Identify which cell holds the provided text, then report its [x, y] central coordinate. 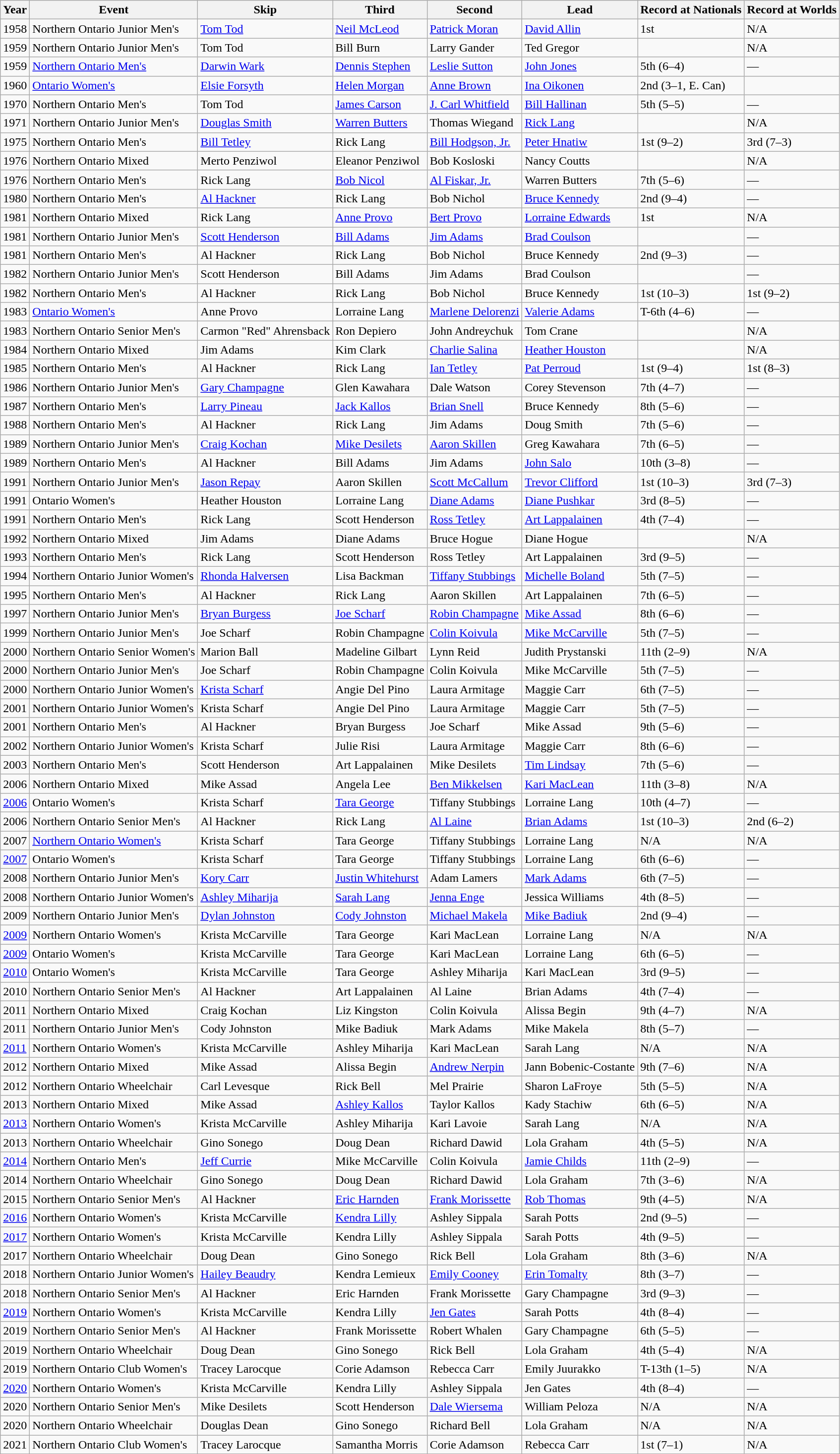
Ted Gregor [580, 48]
7th (4–7) [691, 387]
2nd (6–2) [792, 821]
Mel Prairie [475, 1086]
Lisa Backman [380, 576]
William Peloza [580, 1406]
Ben Mikkelsen [475, 784]
Valerie Adams [580, 312]
James Carson [380, 104]
Record at Worlds [792, 10]
Dale Watson [475, 387]
Eleanor Penziwol [380, 161]
Dylan Johnston [265, 916]
Jessica Williams [580, 897]
Ron Depiero [380, 331]
Corey Stevenson [580, 387]
Taylor Kallos [475, 1104]
1997 [15, 614]
Greg Kawahara [580, 444]
2021 [15, 1445]
Skip [265, 10]
Third [380, 10]
Jack Kallos [380, 406]
Douglas Smith [265, 123]
Erin Tomalty [580, 1274]
7th (3–6) [691, 1180]
Carl Levesque [265, 1086]
Bill Hodgson, Jr. [475, 142]
Lynn Reid [475, 652]
Second [475, 10]
Nancy Coutts [580, 161]
Michelle Boland [580, 576]
Angela Lee [380, 784]
T-13th (1–5) [691, 1369]
Emily Cooney [475, 1274]
Bob Kosloski [475, 161]
Neil McLeod [380, 29]
Bob Nicol [380, 180]
Dale Wiersema [475, 1406]
Michael Makela [475, 916]
2002 [15, 746]
Doug Smith [580, 425]
4th (8–5) [691, 897]
1st (7–1) [691, 1445]
Jason Repay [265, 482]
Diane Hogue [580, 538]
4th (5–5) [691, 1142]
1975 [15, 142]
Hailey Beaudry [265, 1274]
Larry Pineau [265, 406]
2003 [15, 765]
Sharon LaFroye [580, 1086]
Andrew Nerpin [475, 1067]
1st (9–4) [691, 368]
1988 [15, 425]
Ashley Kallos [380, 1104]
Anne Brown [475, 85]
Jann Bobenic-Costante [580, 1067]
Bruce Hogue [475, 538]
Northern Ontario Senior Women's [114, 652]
Rhonda Halversen [265, 576]
Kim Clark [380, 350]
9th (5–6) [691, 727]
Adam Lamers [475, 878]
Samantha Morris [380, 1445]
David Allin [580, 29]
Marlene Delorenzi [475, 312]
Bill Hallinan [580, 104]
Merto Penziwol [265, 161]
Robert Whalen [475, 1331]
Judith Prystanski [580, 652]
Scott McCallum [475, 482]
Helen Morgan [380, 85]
T-6th (4–6) [691, 312]
Kendra Lemieux [380, 1274]
Justin Whitehurst [380, 878]
1958 [15, 29]
2nd (3–1, E. Can) [691, 85]
Patrick Moran [475, 29]
Julie Risi [380, 746]
Event [114, 10]
Peter Hnatiw [580, 142]
1960 [15, 85]
Liz Kingston [380, 1010]
John Salo [580, 463]
John Andreychuk [475, 331]
1980 [15, 198]
Madeline Gilbart [380, 652]
2015 [15, 1199]
Bill Tetley [265, 142]
9th (4–7) [691, 1010]
9th (4–5) [691, 1199]
Kory Carr [265, 878]
Ina Oikonen [580, 85]
4th (5–4) [691, 1350]
2016 [15, 1218]
Tom Crane [580, 331]
6th (5–5) [691, 1331]
Ian Tetley [475, 368]
1986 [15, 387]
Glen Kawahara [380, 387]
Bill Burn [380, 48]
Darwin Wark [265, 66]
Al Fiskar, Jr. [475, 180]
9th (7–6) [691, 1067]
Richard Bell [475, 1425]
1993 [15, 557]
3rd (9–3) [691, 1293]
8th (5–6) [691, 406]
1995 [15, 595]
Pat Perroud [580, 368]
Rob Thomas [580, 1199]
Lead [580, 10]
Emily Juurakko [580, 1369]
Jenna Enge [475, 897]
4th (9–5) [691, 1237]
Trevor Clifford [580, 482]
Diane Pushkar [580, 500]
Charlie Salina [475, 350]
Brian Snell [475, 406]
Mike Makela [580, 1029]
John Jones [580, 66]
Larry Gander [475, 48]
2nd (9–3) [691, 255]
Record at Nationals [691, 10]
6th (6–6) [691, 859]
2nd (9–5) [691, 1218]
Year [15, 10]
1999 [15, 633]
1985 [15, 368]
Dennis Stephen [380, 66]
8th (3–7) [691, 1274]
Lorraine Edwards [580, 217]
1984 [15, 350]
3rd (8–5) [691, 500]
1970 [15, 104]
8th (5–7) [691, 1029]
J. Carl Whitfield [475, 104]
Jamie Childs [580, 1161]
Thomas Wiegand [475, 123]
Elsie Forsyth [265, 85]
Bert Provo [475, 217]
Kady Stachiw [580, 1104]
1st (8–3) [792, 368]
11th (3–8) [691, 784]
10th (3–8) [691, 463]
1992 [15, 538]
Kari Lavoie [475, 1123]
Leslie Sutton [475, 66]
Jeff Currie [265, 1161]
8th (3–6) [691, 1256]
Carmon "Red" Ahrensback [265, 331]
1987 [15, 406]
1971 [15, 123]
5th (6–4) [691, 66]
Marion Ball [265, 652]
10th (4–7) [691, 802]
1994 [15, 576]
Douglas Dean [265, 1425]
Tim Lindsay [580, 765]
